For the text-containing cell, return its midpoint in [X, Y] coordinate format. 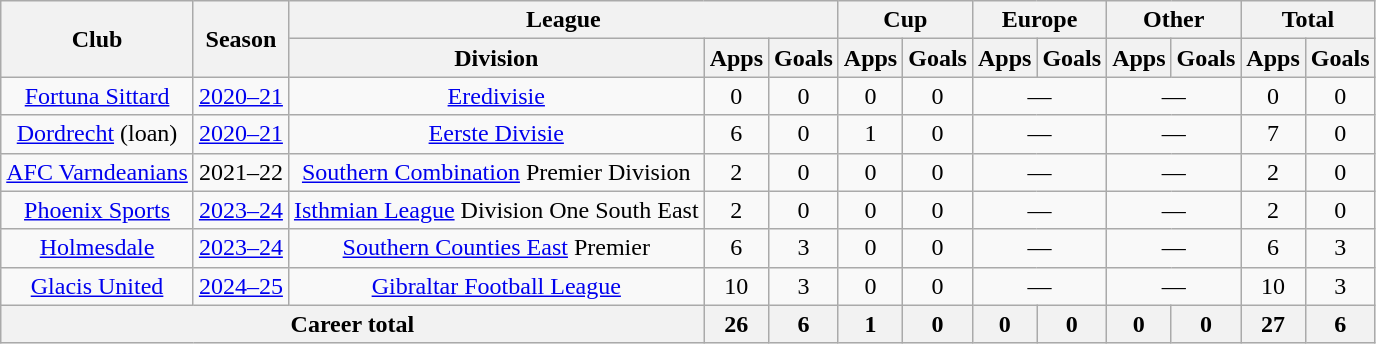
Holmesdale [98, 248]
27 [1273, 324]
Glacis United [98, 286]
League [563, 20]
2021–22 [240, 172]
Gibraltar Football League [496, 286]
Europe [1039, 20]
Isthmian League Division One South East [496, 210]
7 [1273, 134]
Career total [352, 324]
26 [736, 324]
Southern Combination Premier Division [496, 172]
AFC Varndeanians [98, 172]
Phoenix Sports [98, 210]
Other [1174, 20]
Cup [905, 20]
Eredivisie [496, 96]
Southern Counties East Premier [496, 248]
Season [240, 39]
Fortuna Sittard [98, 96]
Club [98, 39]
Dordrecht (loan) [98, 134]
Division [496, 58]
Eerste Divisie [496, 134]
2024–25 [240, 286]
Total [1308, 20]
